Identify which cell holds the provided text, then report its (x, y) central coordinate. 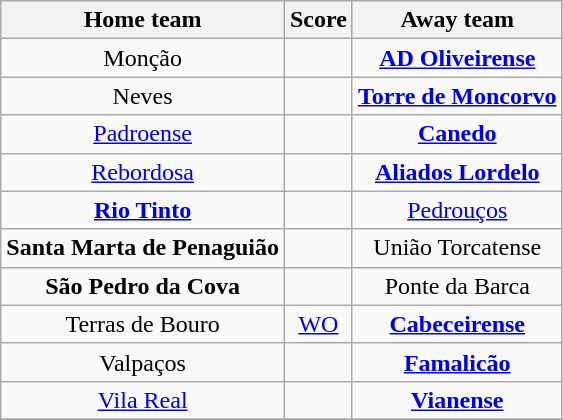
Monção (143, 58)
Famalicão (457, 362)
Pedrouços (457, 210)
Cabeceirense (457, 324)
São Pedro da Cova (143, 286)
Padroense (143, 134)
Vila Real (143, 400)
Home team (143, 20)
Canedo (457, 134)
Valpaços (143, 362)
Rio Tinto (143, 210)
Away team (457, 20)
Score (318, 20)
Neves (143, 96)
União Torcatense (457, 248)
Santa Marta de Penaguião (143, 248)
Vianense (457, 400)
Torre de Moncorvo (457, 96)
Terras de Bouro (143, 324)
Ponte da Barca (457, 286)
Rebordosa (143, 172)
AD Oliveirense (457, 58)
WO (318, 324)
Aliados Lordelo (457, 172)
